Determine the (X, Y) coordinate at the center of the cell enclosing the given text.  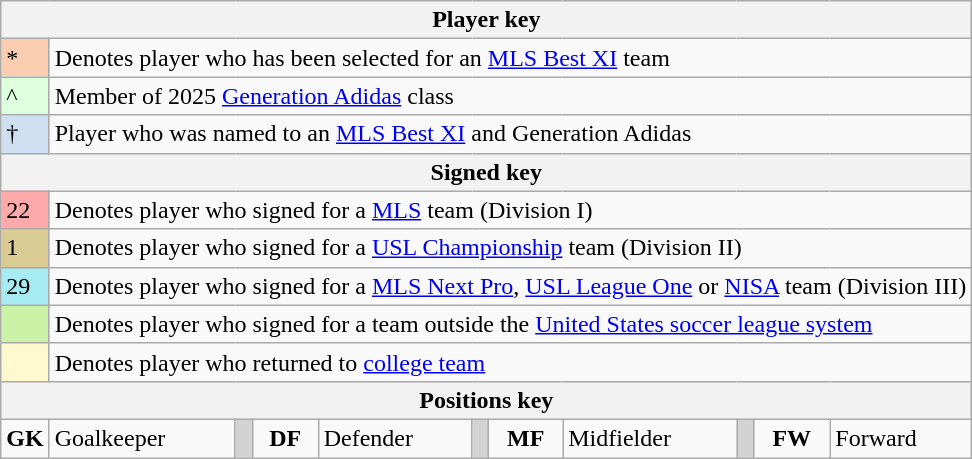
Positions key (486, 400)
Denotes player who signed for a USL Championship team (Division II) (510, 248)
Denotes player who signed for a MLS Next Pro, USL League One or NISA team (Division III) (510, 286)
† (25, 134)
* (25, 58)
Player who was named to an MLS Best XI and Generation Adidas (510, 134)
1 (25, 248)
Denotes player who has been selected for an MLS Best XI team (510, 58)
Denotes player who signed for a team outside the United States soccer league system (510, 324)
Forward (901, 438)
Midfielder (650, 438)
Defender (395, 438)
MF (526, 438)
FW (792, 438)
Denotes player who signed for a MLS team (Division I) (510, 210)
Player key (486, 20)
GK (25, 438)
Denotes player who returned to college team (510, 362)
Signed key (486, 172)
22 (25, 210)
29 (25, 286)
DF (285, 438)
Member of 2025 Generation Adidas class (510, 96)
^ (25, 96)
Goalkeeper (142, 438)
